Scan for the cell matching the given text and deliver its (x, y) coordinate at center. 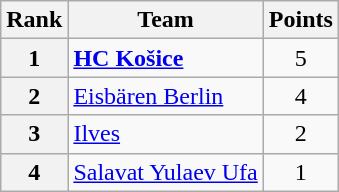
Ilves (166, 134)
Team (166, 20)
Salavat Yulaev Ufa (166, 172)
Points (300, 20)
HC Košice (166, 58)
5 (300, 58)
3 (34, 134)
Rank (34, 20)
Eisbären Berlin (166, 96)
